Identify which cell holds the provided text, then report its (x, y) central coordinate. 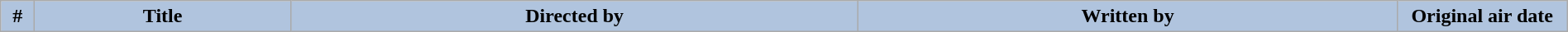
Directed by (574, 16)
Written by (1128, 16)
# (18, 16)
Title (163, 16)
Original air date (1482, 16)
